Detect which cell encompasses the target text, then output its (X, Y) center coordinate. 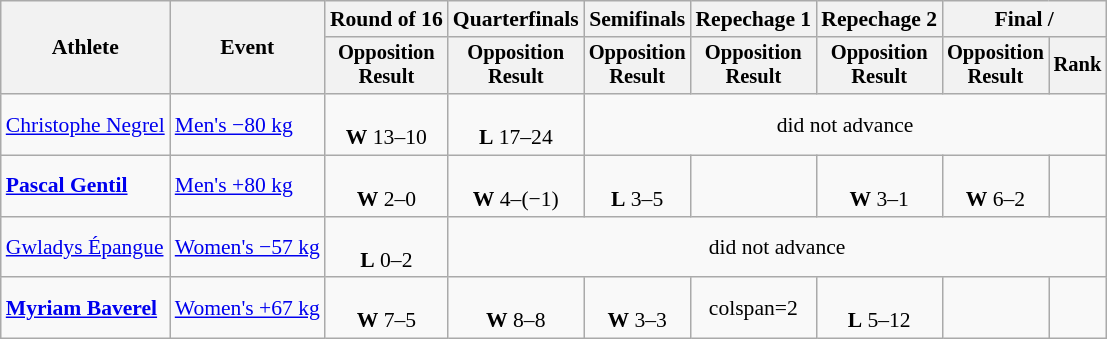
Semifinals (638, 19)
Gwladys Épangue (86, 248)
Christophe Negrel (86, 124)
Quarterfinals (516, 19)
Final / (1024, 19)
W 4–(−1) (516, 186)
W 7–5 (386, 308)
Event (248, 48)
Myriam Baverel (86, 308)
W 8–8 (516, 308)
Women's −57 kg (248, 248)
Men's −80 kg (248, 124)
L 5–12 (879, 308)
Men's +80 kg (248, 186)
L 3–5 (638, 186)
Women's +67 kg (248, 308)
Round of 16 (386, 19)
Rank (1078, 66)
L 17–24 (516, 124)
W 3–3 (638, 308)
W 13–10 (386, 124)
Repechage 1 (753, 19)
Athlete (86, 48)
L 0–2 (386, 248)
Pascal Gentil (86, 186)
W 6–2 (996, 186)
Repechage 2 (879, 19)
colspan=2 (753, 308)
W 3–1 (879, 186)
W 2–0 (386, 186)
